Search for the cell housing the specified text and yield its [x, y] center coordinate. 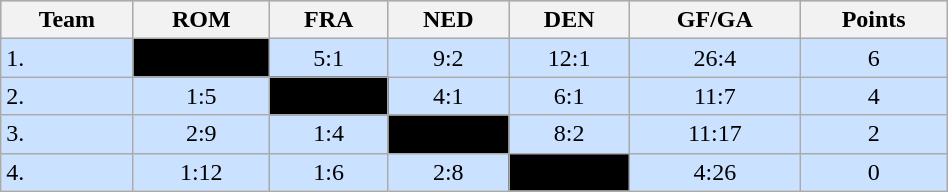
5:1 [329, 58]
1. [67, 58]
9:2 [448, 58]
GF/GA [716, 20]
12:1 [570, 58]
4 [874, 96]
2:8 [448, 172]
6:1 [570, 96]
4:1 [448, 96]
Team [67, 20]
1:4 [329, 134]
1:12 [202, 172]
NED [448, 20]
1:6 [329, 172]
2:9 [202, 134]
FRA [329, 20]
ROM [202, 20]
Points [874, 20]
2. [67, 96]
4:26 [716, 172]
26:4 [716, 58]
11:7 [716, 96]
1:5 [202, 96]
4. [67, 172]
0 [874, 172]
3. [67, 134]
DEN [570, 20]
8:2 [570, 134]
11:17 [716, 134]
2 [874, 134]
6 [874, 58]
